Find where the given text appears and provide that cell's center as [x, y] coordinate. 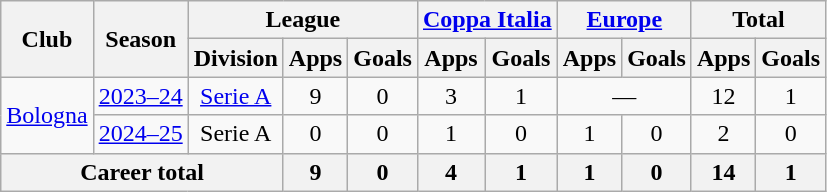
Season [140, 39]
Bologna [47, 115]
4 [450, 172]
2 [723, 134]
3 [450, 96]
2023–24 [140, 96]
12 [723, 96]
Club [47, 39]
Division [236, 58]
Career total [142, 172]
Europe [624, 20]
Coppa Italia [487, 20]
2024–25 [140, 134]
Total [758, 20]
— [624, 96]
League [302, 20]
14 [723, 172]
